Locate the cell with the specified text and output its (X, Y) center coordinate. 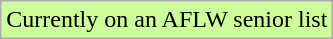
Currently on an AFLW senior list (167, 20)
